Locate the cell with the specified text and output its (x, y) center coordinate. 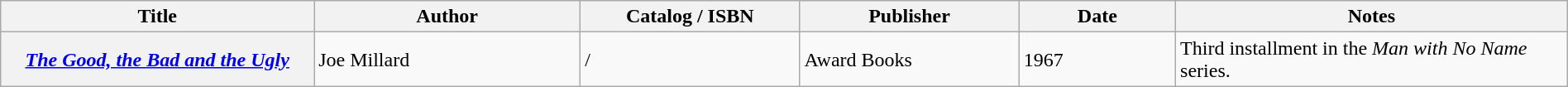
The Good, the Bad and the Ugly (157, 60)
Author (447, 17)
1967 (1097, 60)
Award Books (910, 60)
Catalog / ISBN (690, 17)
Title (157, 17)
Third installment in the Man with No Name series. (1372, 60)
Notes (1372, 17)
Joe Millard (447, 60)
Date (1097, 17)
Publisher (910, 17)
/ (690, 60)
